Capture the cell that displays the provided text and extract its (X, Y) central coordinate. 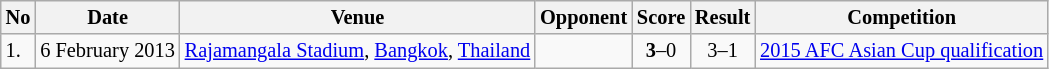
2015 AFC Asian Cup qualification (902, 51)
Competition (902, 17)
Score (661, 17)
1. (18, 51)
Date (107, 17)
Result (722, 17)
Venue (358, 17)
3–1 (722, 51)
Rajamangala Stadium, Bangkok, Thailand (358, 51)
6 February 2013 (107, 51)
3–0 (661, 51)
Opponent (584, 17)
No (18, 17)
